Output the (X, Y) coordinate of the center of the cell containing the given text.  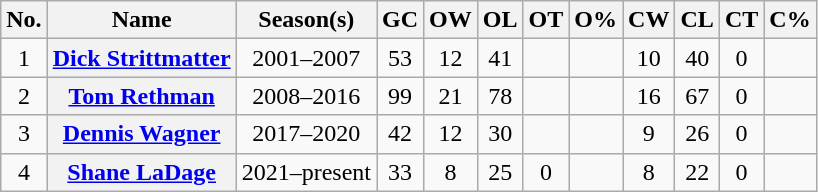
CL (697, 20)
40 (697, 58)
26 (697, 134)
OL (500, 20)
41 (500, 58)
42 (400, 134)
2017–2020 (306, 134)
78 (500, 96)
GC (400, 20)
99 (400, 96)
21 (451, 96)
Name (142, 20)
Tom Rethman (142, 96)
10 (649, 58)
53 (400, 58)
67 (697, 96)
2 (24, 96)
OW (451, 20)
Shane LaDage (142, 172)
30 (500, 134)
OT (546, 20)
33 (400, 172)
O% (596, 20)
4 (24, 172)
3 (24, 134)
22 (697, 172)
Season(s) (306, 20)
Dick Strittmatter (142, 58)
16 (649, 96)
9 (649, 134)
C% (790, 20)
1 (24, 58)
CT (741, 20)
Dennis Wagner (142, 134)
2021–present (306, 172)
CW (649, 20)
2008–2016 (306, 96)
25 (500, 172)
No. (24, 20)
2001–2007 (306, 58)
